Detect which cell encompasses the target text, then output its [X, Y] center coordinate. 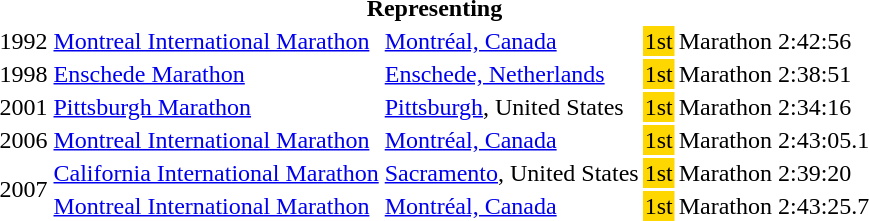
Pittsburgh Marathon [216, 107]
California International Marathon [216, 173]
Pittsburgh, United States [512, 107]
Sacramento, United States [512, 173]
Enschede Marathon [216, 74]
Enschede, Netherlands [512, 74]
